Extract the [x, y] coordinate from the center of the cell holding the provided text.  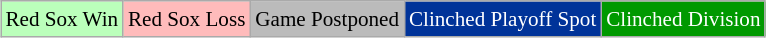
Red Sox Win [62, 18]
Red Sox Loss [186, 18]
Clinched Playoff Spot [502, 18]
Clinched Division [683, 18]
Game Postponed [327, 18]
